Locate the cell with the specified text and output its (X, Y) center coordinate. 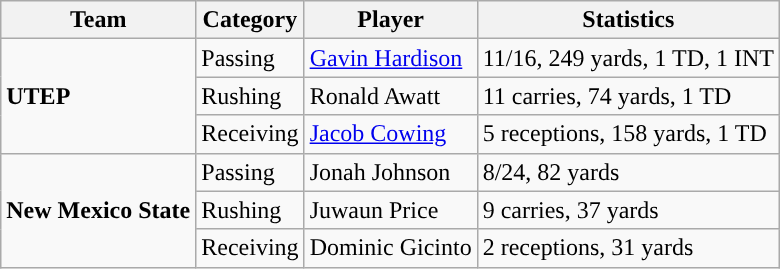
Player (390, 20)
9 carries, 37 yards (628, 210)
Jonah Johnson (390, 172)
Gavin Hardison (390, 58)
Dominic Gicinto (390, 248)
8/24, 82 yards (628, 172)
11 carries, 74 yards, 1 TD (628, 96)
Jacob Cowing (390, 134)
2 receptions, 31 yards (628, 248)
Team (98, 20)
Category (250, 20)
New Mexico State (98, 210)
UTEP (98, 96)
5 receptions, 158 yards, 1 TD (628, 134)
Ronald Awatt (390, 96)
11/16, 249 yards, 1 TD, 1 INT (628, 58)
Statistics (628, 20)
Juwaun Price (390, 210)
